Output the (X, Y) coordinate of the center of the cell containing the given text.  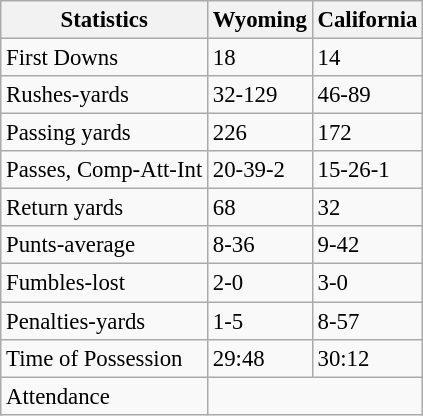
14 (368, 58)
1-5 (260, 321)
18 (260, 58)
2-0 (260, 283)
68 (260, 208)
Penalties-yards (104, 321)
172 (368, 133)
29:48 (260, 358)
Statistics (104, 20)
Punts-average (104, 245)
California (368, 20)
20-39-2 (260, 170)
Passes, Comp-Att-Int (104, 170)
32-129 (260, 95)
32 (368, 208)
Attendance (104, 396)
Rushes-yards (104, 95)
3-0 (368, 283)
226 (260, 133)
Passing yards (104, 133)
8-36 (260, 245)
15-26-1 (368, 170)
Fumbles-lost (104, 283)
First Downs (104, 58)
Wyoming (260, 20)
9-42 (368, 245)
Return yards (104, 208)
8-57 (368, 321)
46-89 (368, 95)
Time of Possession (104, 358)
30:12 (368, 358)
